Capture the cell that displays the provided text and extract its [x, y] central coordinate. 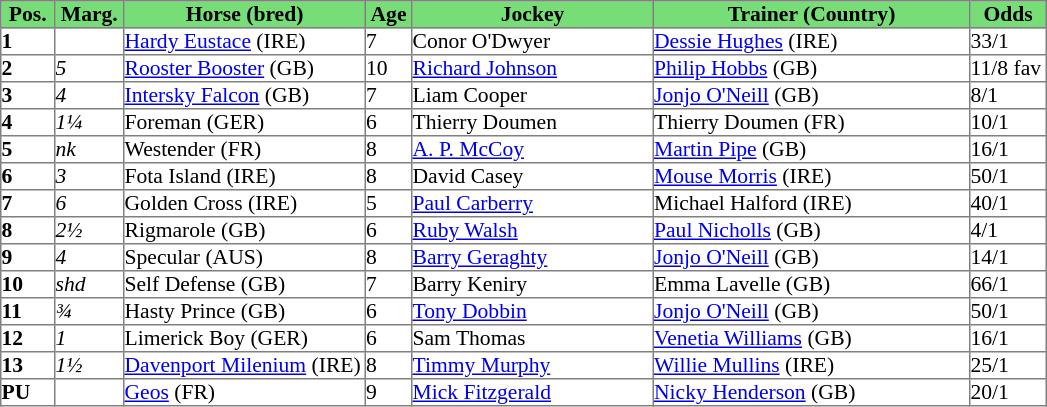
Limerick Boy (GER) [245, 338]
Martin Pipe (GB) [811, 150]
Thierry Doumen [533, 122]
Rooster Booster (GB) [245, 68]
Philip Hobbs (GB) [811, 68]
12 [28, 338]
Paul Nicholls (GB) [811, 230]
14/1 [1008, 258]
Barry Keniry [533, 284]
8/1 [1008, 96]
Barry Geraghty [533, 258]
33/1 [1008, 42]
11 [28, 312]
Horse (bred) [245, 14]
Hardy Eustace (IRE) [245, 42]
Geos (FR) [245, 392]
Richard Johnson [533, 68]
nk [90, 150]
Sam Thomas [533, 338]
4/1 [1008, 230]
Mick Fitzgerald [533, 392]
Nicky Henderson (GB) [811, 392]
Age [388, 14]
Fota Island (IRE) [245, 176]
Davenport Milenium (IRE) [245, 366]
11/8 fav [1008, 68]
PU [28, 392]
Michael Halford (IRE) [811, 204]
Paul Carberry [533, 204]
Emma Lavelle (GB) [811, 284]
Foreman (GER) [245, 122]
Odds [1008, 14]
2½ [90, 230]
Ruby Walsh [533, 230]
Westender (FR) [245, 150]
Jockey [533, 14]
20/1 [1008, 392]
David Casey [533, 176]
shd [90, 284]
10/1 [1008, 122]
1½ [90, 366]
Self Defense (GB) [245, 284]
Thierry Doumen (FR) [811, 122]
Timmy Murphy [533, 366]
Dessie Hughes (IRE) [811, 42]
Conor O'Dwyer [533, 42]
1¼ [90, 122]
Liam Cooper [533, 96]
Specular (AUS) [245, 258]
Tony Dobbin [533, 312]
Trainer (Country) [811, 14]
66/1 [1008, 284]
13 [28, 366]
Venetia Williams (GB) [811, 338]
Hasty Prince (GB) [245, 312]
Rigmarole (GB) [245, 230]
2 [28, 68]
Willie Mullins (IRE) [811, 366]
Intersky Falcon (GB) [245, 96]
40/1 [1008, 204]
Pos. [28, 14]
25/1 [1008, 366]
A. P. McCoy [533, 150]
¾ [90, 312]
Mouse Morris (IRE) [811, 176]
Marg. [90, 14]
Golden Cross (IRE) [245, 204]
